Return [x, y] of the center of cell containing provided text 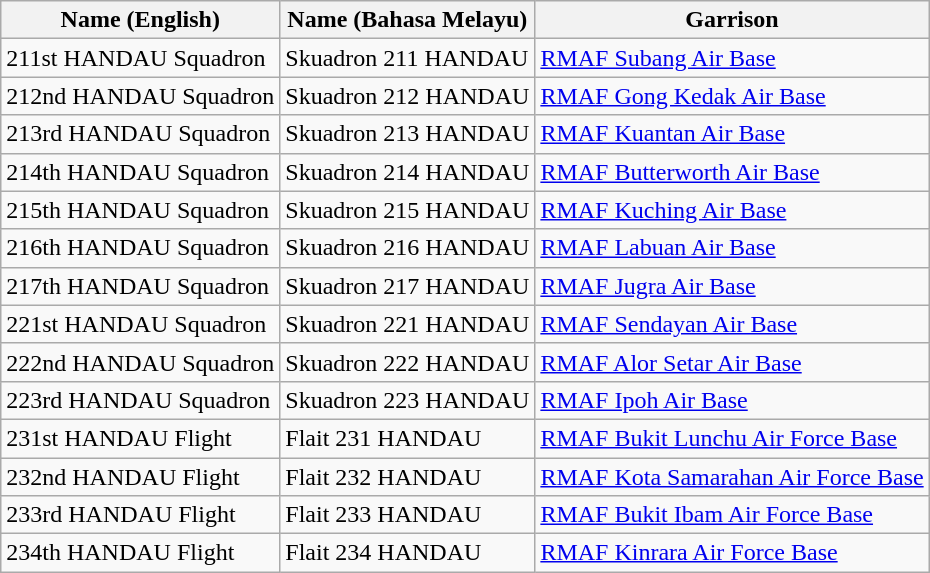
Name (English) [140, 20]
RMAF Kuching Air Base [732, 210]
RMAF Butterworth Air Base [732, 172]
214th HANDAU Squadron [140, 172]
Flait 231 HANDAU [408, 438]
Skuadron 211 HANDAU [408, 58]
RMAF Kota Samarahan Air Force Base [732, 477]
Name (Bahasa Melayu) [408, 20]
Skuadron 217 HANDAU [408, 286]
222nd HANDAU Squadron [140, 362]
RMAF Bukit Lunchu Air Force Base [732, 438]
Skuadron 212 HANDAU [408, 96]
233rd HANDAU Flight [140, 515]
215th HANDAU Squadron [140, 210]
Skuadron 216 HANDAU [408, 248]
211st HANDAU Squadron [140, 58]
Skuadron 223 HANDAU [408, 400]
Skuadron 222 HANDAU [408, 362]
231st HANDAU Flight [140, 438]
Flait 233 HANDAU [408, 515]
213rd HANDAU Squadron [140, 134]
Skuadron 221 HANDAU [408, 324]
RMAF Sendayan Air Base [732, 324]
216th HANDAU Squadron [140, 248]
RMAF Alor Setar Air Base [732, 362]
Garrison [732, 20]
212nd HANDAU Squadron [140, 96]
RMAF Gong Kedak Air Base [732, 96]
232nd HANDAU Flight [140, 477]
RMAF Kinrara Air Force Base [732, 553]
Flait 234 HANDAU [408, 553]
234th HANDAU Flight [140, 553]
Skuadron 215 HANDAU [408, 210]
RMAF Bukit Ibam Air Force Base [732, 515]
RMAF Subang Air Base [732, 58]
Skuadron 213 HANDAU [408, 134]
RMAF Labuan Air Base [732, 248]
Flait 232 HANDAU [408, 477]
RMAF Jugra Air Base [732, 286]
Skuadron 214 HANDAU [408, 172]
RMAF Ipoh Air Base [732, 400]
217th HANDAU Squadron [140, 286]
221st HANDAU Squadron [140, 324]
223rd HANDAU Squadron [140, 400]
RMAF Kuantan Air Base [732, 134]
